From the cell containing the given text, extract its center point as [x, y] coordinate. 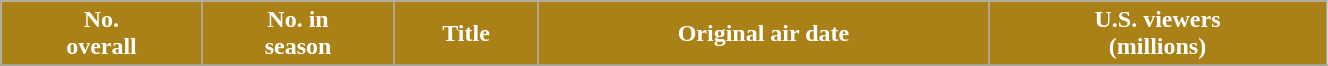
U.S. viewers(millions) [1158, 34]
Title [466, 34]
No. overall [102, 34]
No. in season [298, 34]
Original air date [763, 34]
